For the text-containing cell, return its midpoint in (X, Y) coordinate format. 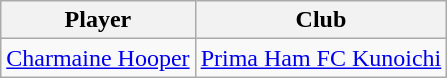
Prima Ham FC Kunoichi (321, 58)
Club (321, 20)
Charmaine Hooper (98, 58)
Player (98, 20)
